Locate the cell with the specified text and output its (x, y) center coordinate. 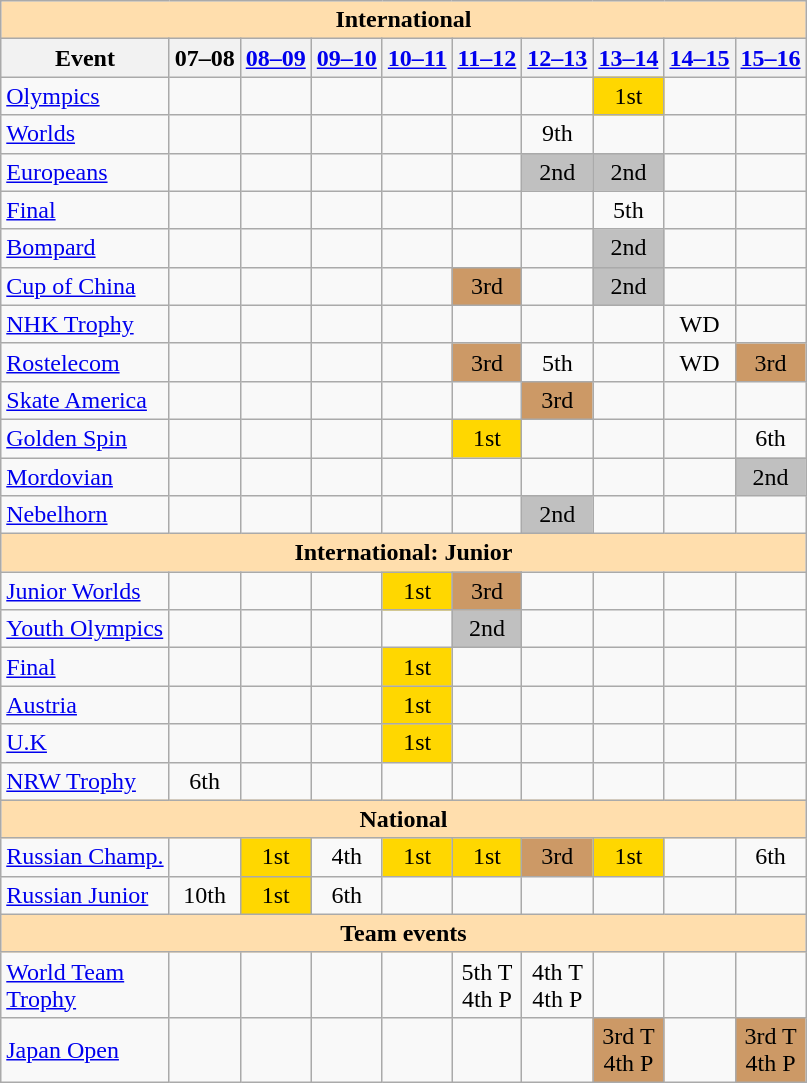
National (404, 819)
International: Junior (404, 553)
International (404, 20)
10–11 (417, 58)
11–12 (487, 58)
NRW Trophy (85, 781)
Skate America (85, 400)
Mordovian (85, 477)
15–16 (770, 58)
4th T4th P (558, 984)
10th (204, 895)
World TeamTrophy (85, 984)
Russian Junior (85, 895)
Team events (404, 933)
9th (558, 134)
Golden Spin (85, 438)
Bompard (85, 248)
NHK Trophy (85, 324)
14–15 (700, 58)
08–09 (276, 58)
Cup of China (85, 286)
Nebelhorn (85, 515)
4th (346, 857)
Worlds (85, 134)
U.K (85, 743)
13–14 (628, 58)
Japan Open (85, 1050)
Austria (85, 705)
Youth Olympics (85, 629)
Junior Worlds (85, 591)
Europeans (85, 172)
5th T4th P (487, 984)
09–10 (346, 58)
Event (85, 58)
07–08 (204, 58)
Russian Champ. (85, 857)
Olympics (85, 96)
Rostelecom (85, 362)
12–13 (558, 58)
